Output the [X, Y] coordinate of the center of the cell containing the given text.  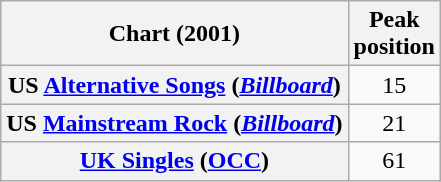
Chart (2001) [174, 34]
61 [394, 161]
US Mainstream Rock (Billboard) [174, 123]
Peakposition [394, 34]
15 [394, 85]
UK Singles (OCC) [174, 161]
21 [394, 123]
US Alternative Songs (Billboard) [174, 85]
